Search for the cell housing the specified text and yield its (X, Y) center coordinate. 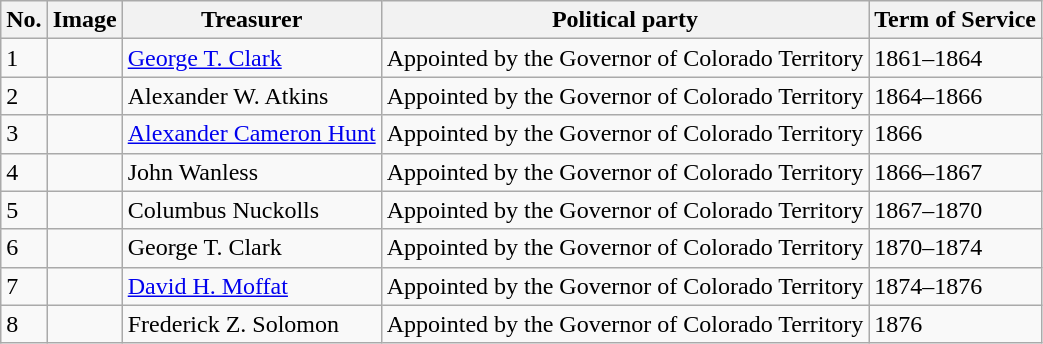
Alexander W. Atkins (252, 96)
8 (24, 324)
1864–1866 (956, 96)
7 (24, 286)
1 (24, 58)
1861–1864 (956, 58)
1866 (956, 134)
6 (24, 248)
Political party (625, 20)
5 (24, 210)
2 (24, 96)
Frederick Z. Solomon (252, 324)
1866–1867 (956, 172)
1867–1870 (956, 210)
1874–1876 (956, 286)
Treasurer (252, 20)
1870–1874 (956, 248)
1876 (956, 324)
No. (24, 20)
3 (24, 134)
John Wanless (252, 172)
Image (84, 20)
Columbus Nuckolls (252, 210)
Alexander Cameron Hunt (252, 134)
Term of Service (956, 20)
David H. Moffat (252, 286)
4 (24, 172)
